Find where the given text appears and provide that cell's center as [X, Y] coordinate. 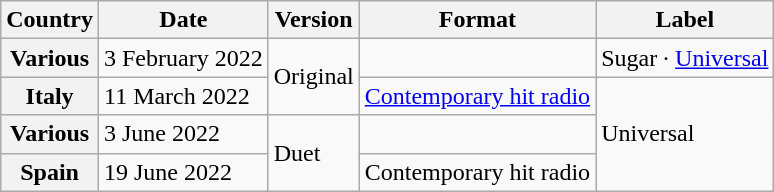
Original [314, 77]
Sugar · Universal [685, 58]
3 February 2022 [183, 58]
Country [50, 20]
11 March 2022 [183, 96]
19 June 2022 [183, 172]
Format [477, 20]
Label [685, 20]
3 June 2022 [183, 134]
Duet [314, 153]
Date [183, 20]
Version [314, 20]
Italy [50, 96]
Spain [50, 172]
Universal [685, 134]
